Return [X, Y] of the center of cell containing provided text 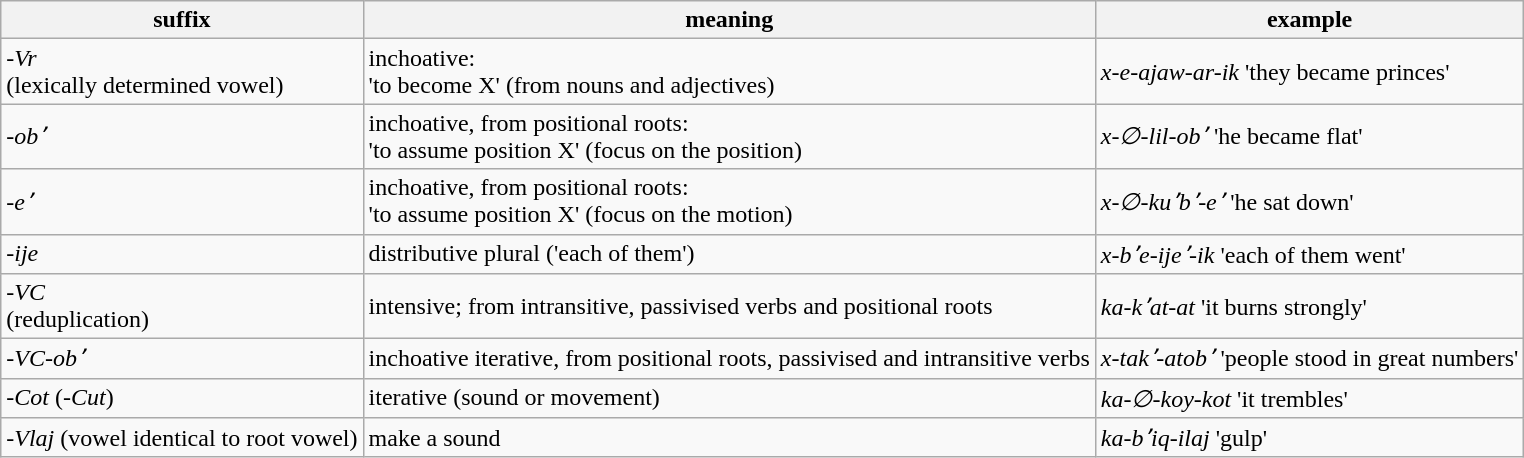
inchoative, from positional roots:'to assume position X' (focus on the motion) [729, 202]
-eʼ [182, 202]
-Vr(lexically determined vowel) [182, 72]
-obʼ [182, 136]
x-takʼ-atobʼ 'people stood in great numbers' [1310, 359]
ka-bʼiq-ilaj 'gulp' [1310, 438]
suffix [182, 20]
x-e-ajaw-ar-ik 'they became princes' [1310, 72]
-ije [182, 254]
-VC-obʼ [182, 359]
inchoative iterative, from positional roots, passivised and intransitive verbs [729, 359]
x-bʼe-ijeʼ-ik 'each of them went' [1310, 254]
make a sound [729, 438]
intensive; from intransitive, passivised verbs and positional roots [729, 306]
iterative (sound or movement) [729, 398]
distributive plural ('each of them') [729, 254]
ka-kʼat-at 'it burns strongly' [1310, 306]
example [1310, 20]
inchoative, from positional roots:'to assume position X' (focus on the position) [729, 136]
-VC(reduplication) [182, 306]
inchoative:'to become X' (from nouns and adjectives) [729, 72]
meaning [729, 20]
x-∅-kuʼbʼ-eʼ 'he sat down' [1310, 202]
-Cot (-Cut) [182, 398]
ka-∅-koy-kot 'it trembles' [1310, 398]
x-∅-lil-obʼ 'he became flat' [1310, 136]
-Vlaj (vowel identical to root vowel) [182, 438]
